Return (x, y) of the center of cell containing provided text 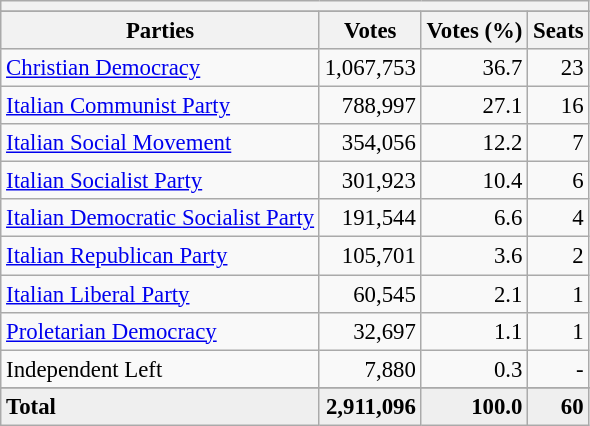
60 (558, 406)
2 (558, 256)
788,997 (370, 106)
60,545 (370, 294)
Independent Left (160, 369)
100.0 (474, 406)
10.4 (474, 181)
Italian Social Movement (160, 143)
Italian Socialist Party (160, 181)
7,880 (370, 369)
Italian Democratic Socialist Party (160, 219)
27.1 (474, 106)
301,923 (370, 181)
Votes (370, 31)
Seats (558, 31)
1,067,753 (370, 68)
191,544 (370, 219)
2,911,096 (370, 406)
1.1 (474, 331)
Christian Democracy (160, 68)
- (558, 369)
7 (558, 143)
Italian Republican Party (160, 256)
12.2 (474, 143)
Proletarian Democracy (160, 331)
36.7 (474, 68)
4 (558, 219)
105,701 (370, 256)
0.3 (474, 369)
3.6 (474, 256)
Votes (%) (474, 31)
23 (558, 68)
Italian Liberal Party (160, 294)
Total (160, 406)
32,697 (370, 331)
16 (558, 106)
354,056 (370, 143)
6 (558, 181)
Parties (160, 31)
Italian Communist Party (160, 106)
6.6 (474, 219)
2.1 (474, 294)
